Output the (X, Y) coordinate of the center of the cell containing the given text.  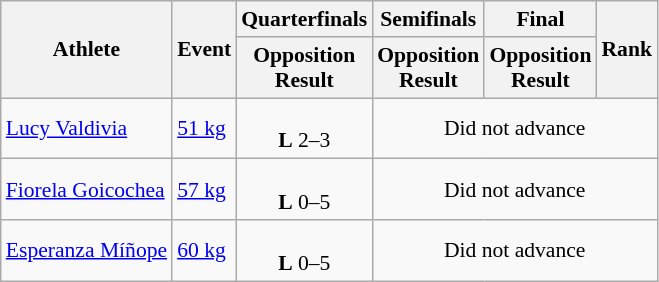
Rank (626, 50)
Semifinals (428, 19)
Event (204, 50)
Fiorela Goicochea (86, 190)
Final (540, 19)
Lucy Valdivia (86, 128)
Quarterfinals (304, 19)
Athlete (86, 50)
L 2–3 (304, 128)
51 kg (204, 128)
60 kg (204, 250)
57 kg (204, 190)
Esperanza Míñope (86, 250)
